Scan for the cell matching the given text and deliver its (x, y) coordinate at center. 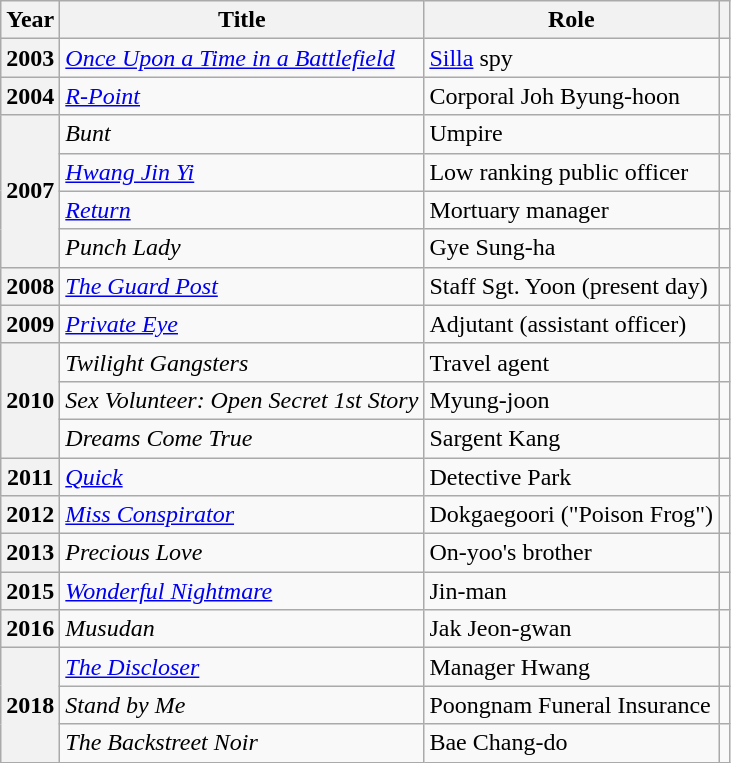
The Discloser (242, 667)
Musudan (242, 629)
Adjutant (assistant officer) (572, 324)
The Backstreet Noir (242, 743)
Dokgaegoori ("Poison Frog") (572, 515)
Return (242, 210)
Dreams Come True (242, 438)
2004 (30, 96)
2013 (30, 553)
Role (572, 20)
Silla spy (572, 58)
R-Point (242, 96)
Once Upon a Time in a Battlefield (242, 58)
2018 (30, 705)
2007 (30, 191)
2015 (30, 591)
Sargent Kang (572, 438)
2016 (30, 629)
Mortuary manager (572, 210)
Bae Chang-do (572, 743)
Staff Sgt. Yoon (present day) (572, 286)
Gye Sung-ha (572, 248)
Corporal Joh Byung-hoon (572, 96)
2003 (30, 58)
Low ranking public officer (572, 172)
2009 (30, 324)
On-yoo's brother (572, 553)
Private Eye (242, 324)
The Guard Post (242, 286)
2012 (30, 515)
Wonderful Nightmare (242, 591)
Hwang Jin Yi (242, 172)
Jak Jeon-gwan (572, 629)
Jin-man (572, 591)
Poongnam Funeral Insurance (572, 705)
Precious Love (242, 553)
Manager Hwang (572, 667)
Quick (242, 477)
Title (242, 20)
2011 (30, 477)
Myung-joon (572, 400)
2010 (30, 400)
Detective Park (572, 477)
Year (30, 20)
Bunt (242, 134)
Stand by Me (242, 705)
Umpire (572, 134)
Punch Lady (242, 248)
Miss Conspirator (242, 515)
Travel agent (572, 362)
Sex Volunteer: Open Secret 1st Story (242, 400)
2008 (30, 286)
Twilight Gangsters (242, 362)
